Pinpoint the cell where the given text exists, returning its (X, Y) midpoint coordinate. 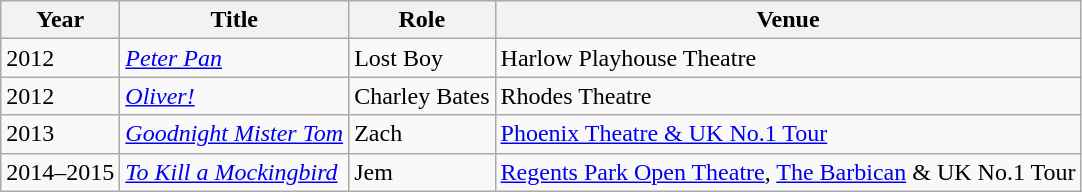
Goodnight Mister Tom (234, 134)
Harlow Playhouse Theatre (788, 58)
Jem (422, 172)
Zach (422, 134)
Year (60, 20)
Peter Pan (234, 58)
2013 (60, 134)
Charley Bates (422, 96)
Venue (788, 20)
Role (422, 20)
Rhodes Theatre (788, 96)
Oliver! (234, 96)
To Kill a Mockingbird (234, 172)
Regents Park Open Theatre, The Barbican & UK No.1 Tour (788, 172)
Phoenix Theatre & UK No.1 Tour (788, 134)
2014–2015 (60, 172)
Title (234, 20)
Lost Boy (422, 58)
